Determine the [X, Y] coordinate at the center of the cell enclosing the given text.  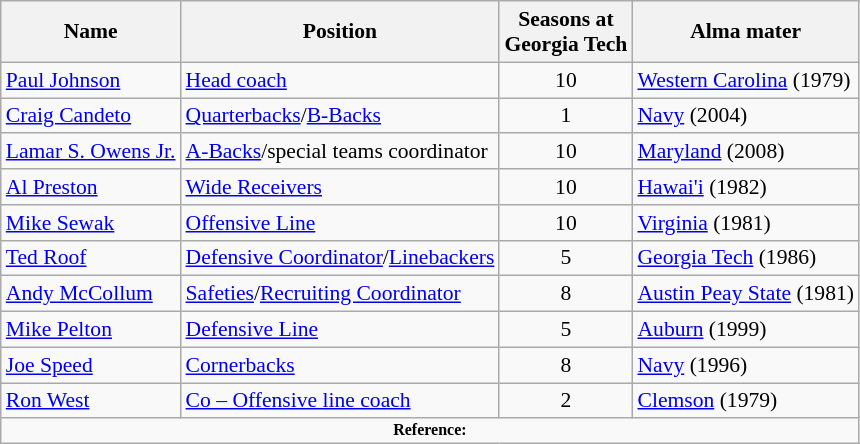
Seasons atGeorgia Tech [566, 32]
Ted Roof [91, 258]
Safeties/Recruiting Coordinator [340, 294]
Paul Johnson [91, 80]
Virginia (1981) [746, 223]
Offensive Line [340, 223]
A-Backs/special teams coordinator [340, 152]
Auburn (1999) [746, 330]
Alma mater [746, 32]
Hawai'i (1982) [746, 187]
Defensive Line [340, 330]
Maryland (2008) [746, 152]
Georgia Tech (1986) [746, 258]
Co – Offensive line coach [340, 401]
Navy (1996) [746, 365]
Austin Peay State (1981) [746, 294]
Cornerbacks [340, 365]
1 [566, 116]
Lamar S. Owens Jr. [91, 152]
Craig Candeto [91, 116]
Joe Speed [91, 365]
Defensive Coordinator/Linebackers [340, 258]
Name [91, 32]
Wide Receivers [340, 187]
Andy McCollum [91, 294]
Mike Pelton [91, 330]
Reference: [430, 431]
Mike Sewak [91, 223]
Ron West [91, 401]
Quarterbacks/B-Backs [340, 116]
Head coach [340, 80]
Position [340, 32]
Navy (2004) [746, 116]
Al Preston [91, 187]
Clemson (1979) [746, 401]
2 [566, 401]
Western Carolina (1979) [746, 80]
